Scan for the cell matching the given text and deliver its (x, y) coordinate at center. 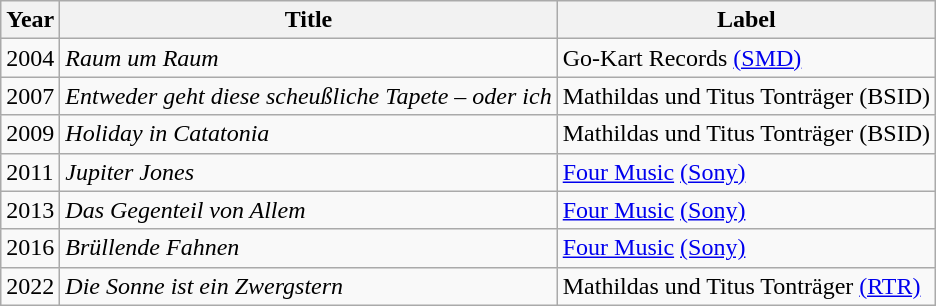
Brüllende Fahnen (308, 248)
Raum um Raum (308, 58)
2009 (30, 134)
2013 (30, 210)
Label (746, 20)
Holiday in Catatonia (308, 134)
Entweder geht diese scheußliche Tapete – oder ich (308, 96)
Go-Kart Records (SMD) (746, 58)
2016 (30, 248)
Jupiter Jones (308, 172)
Title (308, 20)
2011 (30, 172)
2022 (30, 286)
Year (30, 20)
Mathildas und Titus Tonträger (RTR) (746, 286)
Die Sonne ist ein Zwergstern (308, 286)
2004 (30, 58)
Das Gegenteil von Allem (308, 210)
2007 (30, 96)
